Output the (X, Y) coordinate of the center of the cell containing the given text.  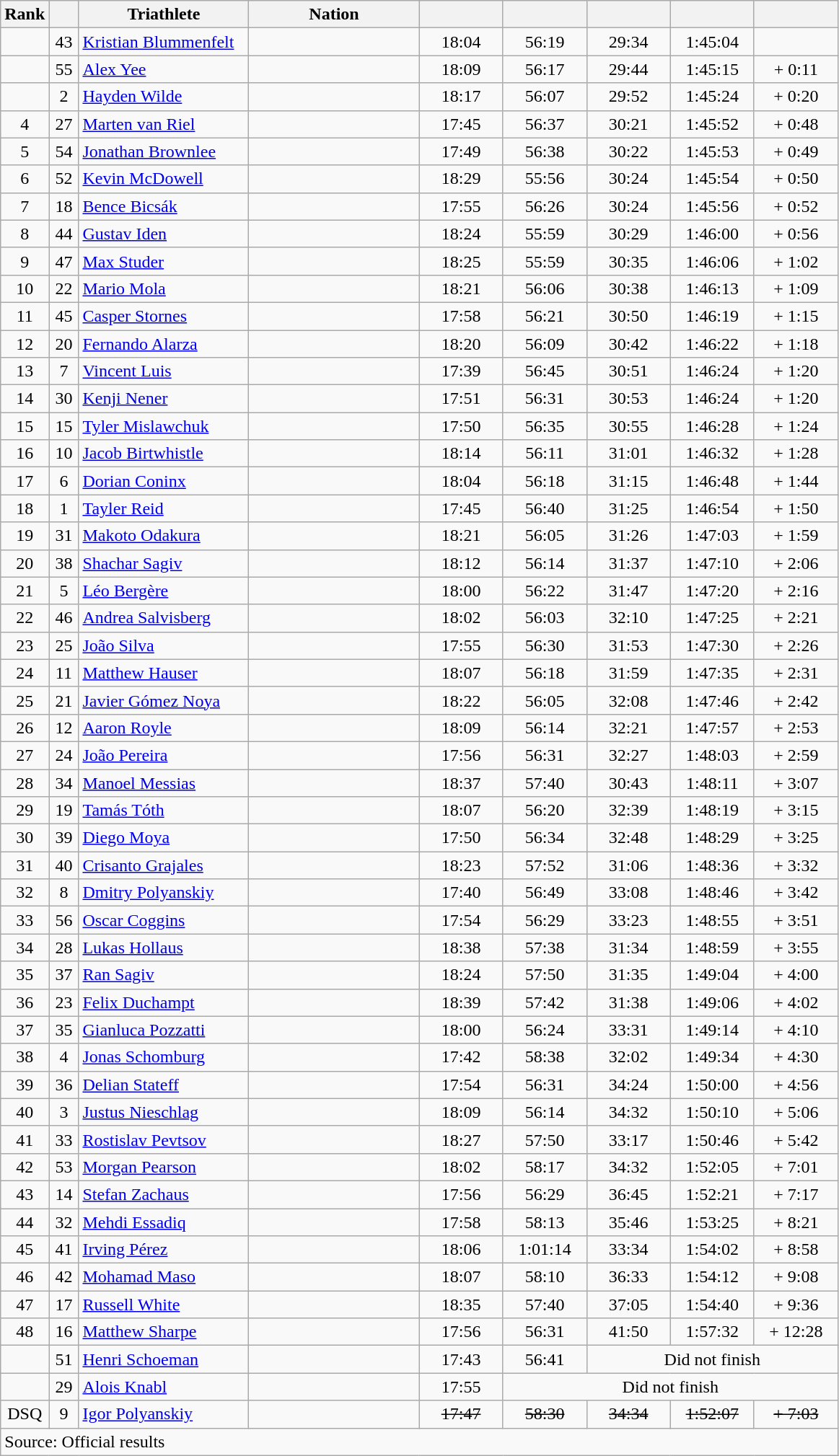
+ 2:26 (796, 645)
30:21 (628, 124)
Matthew Sharpe (164, 1332)
31:34 (628, 948)
1:52:07 (712, 1414)
+ 3:42 (796, 893)
56:35 (545, 426)
1:48:19 (712, 811)
1:48:36 (712, 865)
Kristian Blummenfelt (164, 42)
1:48:59 (712, 948)
Oscar Coggins (164, 920)
32:08 (628, 700)
+ 0:20 (796, 97)
Rostislav Pevtsov (164, 1139)
+ 1:59 (796, 536)
53 (63, 1167)
30:55 (628, 426)
31:37 (628, 563)
58:10 (545, 1277)
56:26 (545, 206)
18:17 (461, 97)
+ 0:50 (796, 179)
1:50:00 (712, 1085)
Casper Stornes (164, 316)
56:45 (545, 371)
1:46:00 (712, 234)
56:37 (545, 124)
1:50:46 (712, 1139)
Vincent Luis (164, 371)
1:52:05 (712, 1167)
56:30 (545, 645)
18:14 (461, 454)
36:33 (628, 1277)
Felix Duchampt (164, 1002)
Diego Moya (164, 838)
Henri Schoeman (164, 1359)
56:11 (545, 454)
31:06 (628, 865)
Delian Stateff (164, 1085)
17:40 (461, 893)
17:42 (461, 1057)
31:26 (628, 536)
+ 0:49 (796, 151)
31:01 (628, 454)
56:07 (545, 97)
58:30 (545, 1414)
Alex Yee (164, 69)
1:48:46 (712, 893)
56:21 (545, 316)
1:45:15 (712, 69)
56 (63, 920)
1:47:30 (712, 645)
2 (63, 97)
1:49:34 (712, 1057)
Irving Pérez (164, 1250)
30:51 (628, 371)
17:49 (461, 151)
+ 4:02 (796, 1002)
Mehdi Essadiq (164, 1222)
Morgan Pearson (164, 1167)
1:54:02 (712, 1250)
31:25 (628, 508)
+ 4:30 (796, 1057)
Gustav Iden (164, 234)
Marten van Riel (164, 124)
+ 3:25 (796, 838)
Igor Polyanskiy (164, 1414)
56:38 (545, 151)
1:48:55 (712, 920)
Shachar Sagiv (164, 563)
32:27 (628, 755)
1:53:25 (712, 1222)
58:17 (545, 1167)
DSQ (25, 1414)
+ 4:56 (796, 1085)
Lukas Hollaus (164, 948)
+ 4:00 (796, 975)
18:06 (461, 1250)
1:46:54 (712, 508)
+ 3:55 (796, 948)
32:39 (628, 811)
+ 3:51 (796, 920)
1:45:53 (712, 151)
Makoto Odakura (164, 536)
31:38 (628, 1002)
Andrea Salvisberg (164, 618)
56:20 (545, 811)
18:12 (461, 563)
Kevin McDowell (164, 179)
55:56 (545, 179)
1:54:40 (712, 1305)
+ 1:02 (796, 261)
57:38 (545, 948)
+ 1:28 (796, 454)
Bence Bicsák (164, 206)
18:22 (461, 700)
+ 9:08 (796, 1277)
18:29 (461, 179)
18:38 (461, 948)
Nation (334, 14)
Hayden Wilde (164, 97)
+ 1:09 (796, 288)
1:57:32 (712, 1332)
1:47:35 (712, 673)
1:01:14 (545, 1250)
1:47:46 (712, 700)
55 (63, 69)
1:47:10 (712, 563)
32:21 (628, 728)
56:41 (545, 1359)
17:43 (461, 1359)
+ 2:21 (796, 618)
João Silva (164, 645)
3 (63, 1112)
Javier Gómez Noya (164, 700)
+ 2:42 (796, 700)
51 (63, 1359)
+ 9:36 (796, 1305)
1:48:03 (712, 755)
35:46 (628, 1222)
30:29 (628, 234)
31:35 (628, 975)
33:23 (628, 920)
30:50 (628, 316)
17:39 (461, 371)
56:19 (545, 42)
58:13 (545, 1222)
29:34 (628, 42)
+ 2:31 (796, 673)
Rank (25, 14)
Justus Nieschlag (164, 1112)
Kenji Nener (164, 399)
1:46:48 (712, 481)
+ 2:06 (796, 563)
52 (63, 179)
1:45:04 (712, 42)
1:54:12 (712, 1277)
1:52:21 (712, 1194)
57:42 (545, 1002)
+ 0:48 (796, 124)
1:46:32 (712, 454)
36:45 (628, 1194)
34:34 (628, 1414)
1:45:52 (712, 124)
1:48:29 (712, 838)
Stefan Zachaus (164, 1194)
+ 1:18 (796, 344)
56:03 (545, 618)
1:46:06 (712, 261)
Triathlete (164, 14)
17:47 (461, 1414)
1:46:22 (712, 344)
Russell White (164, 1305)
34:24 (628, 1085)
+ 7:01 (796, 1167)
1:47:03 (712, 536)
58:38 (545, 1057)
Jonas Schomburg (164, 1057)
Matthew Hauser (164, 673)
Jonathan Brownlee (164, 151)
33:08 (628, 893)
+ 8:21 (796, 1222)
31:53 (628, 645)
+ 0:56 (796, 234)
+ 0:11 (796, 69)
56:34 (545, 838)
+ 1:50 (796, 508)
+ 5:42 (796, 1139)
Tamás Tóth (164, 811)
56:40 (545, 508)
Max Studer (164, 261)
+ 12:28 (796, 1332)
18:20 (461, 344)
Fernando Alarza (164, 344)
João Pereira (164, 755)
+ 4:10 (796, 1030)
Tayler Reid (164, 508)
Alois Knabl (164, 1387)
56:24 (545, 1030)
Aaron Royle (164, 728)
1:46:13 (712, 288)
57:52 (545, 865)
Tyler Mislawchuk (164, 426)
1:46:19 (712, 316)
37:05 (628, 1305)
Dmitry Polyanskiy (164, 893)
1:48:11 (712, 782)
56:17 (545, 69)
31:15 (628, 481)
+ 1:24 (796, 426)
1:49:14 (712, 1030)
1:49:04 (712, 975)
26 (25, 728)
+ 2:16 (796, 591)
1:46:28 (712, 426)
Crisanto Grajales (164, 865)
32:48 (628, 838)
Jacob Birtwhistle (164, 454)
+ 5:06 (796, 1112)
+ 0:52 (796, 206)
56:49 (545, 893)
33:34 (628, 1250)
+ 3:32 (796, 865)
48 (25, 1332)
54 (63, 151)
1:45:24 (712, 97)
+ 3:15 (796, 811)
31:59 (628, 673)
+ 2:53 (796, 728)
Dorian Coninx (164, 481)
1:50:10 (712, 1112)
32:10 (628, 618)
30:35 (628, 261)
+ 1:15 (796, 316)
56:22 (545, 591)
1:47:25 (712, 618)
31:47 (628, 591)
17:51 (461, 399)
18:23 (461, 865)
1:47:20 (712, 591)
41:50 (628, 1332)
18:25 (461, 261)
Mario Mola (164, 288)
Mohamad Maso (164, 1277)
29:44 (628, 69)
+ 8:58 (796, 1250)
+ 2:59 (796, 755)
18:37 (461, 782)
Léo Bergère (164, 591)
33:17 (628, 1139)
30:22 (628, 151)
33:31 (628, 1030)
1:45:56 (712, 206)
+ 3:07 (796, 782)
32:02 (628, 1057)
18:35 (461, 1305)
1 (63, 508)
30:38 (628, 288)
18:27 (461, 1139)
30:53 (628, 399)
1:49:06 (712, 1002)
13 (25, 371)
1:47:57 (712, 728)
Source: Official results (420, 1442)
18:39 (461, 1002)
Gianluca Pozzatti (164, 1030)
Manoel Messias (164, 782)
30:42 (628, 344)
+ 7:17 (796, 1194)
+ 7:03 (796, 1414)
Ran Sagiv (164, 975)
29:52 (628, 97)
56:06 (545, 288)
+ 1:44 (796, 481)
56:09 (545, 344)
1:45:54 (712, 179)
30:43 (628, 782)
